Extract the (X, Y) coordinate from the center of the cell holding the provided text.  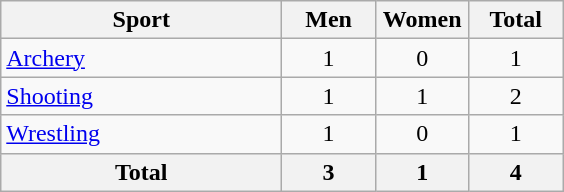
Women (422, 20)
3 (329, 172)
4 (516, 172)
Shooting (142, 96)
Wrestling (142, 134)
Men (329, 20)
Archery (142, 58)
2 (516, 96)
Sport (142, 20)
